Return [X, Y] of the center of cell containing provided text 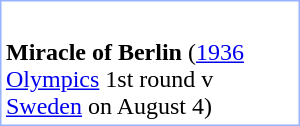
Miracle of Berlin (1936 Olympics 1st round v Sweden on August 4) [150, 80]
